Identify which cell holds the provided text, then report its [x, y] central coordinate. 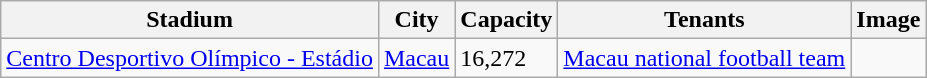
Macau [416, 58]
Centro Desportivo Olímpico - Estádio [190, 58]
Macau national football team [704, 58]
Stadium [190, 20]
Tenants [704, 20]
16,272 [506, 58]
Image [888, 20]
Capacity [506, 20]
City [416, 20]
